Locate the cell with the specified text and output its (X, Y) center coordinate. 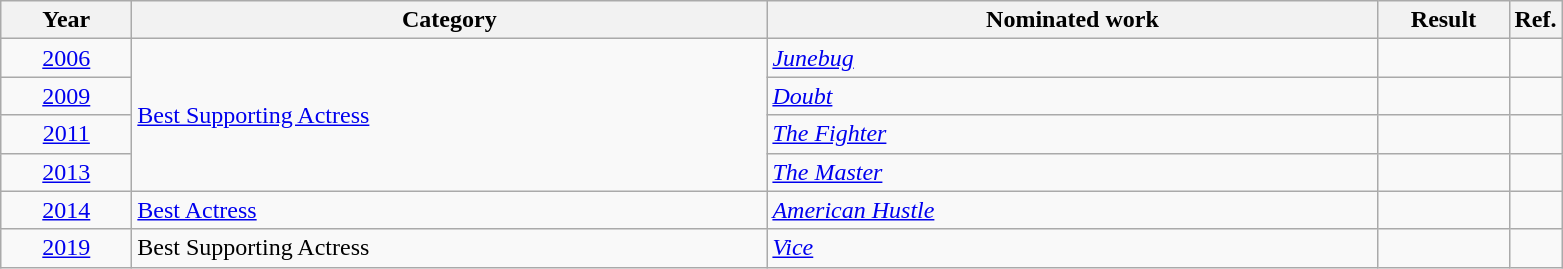
The Master (1072, 172)
2006 (66, 58)
Best Actress (450, 210)
Category (450, 20)
2009 (66, 96)
Result (1444, 20)
The Fighter (1072, 134)
2011 (66, 134)
2013 (66, 172)
Year (66, 20)
Nominated work (1072, 20)
Ref. (1536, 20)
American Hustle (1072, 210)
Vice (1072, 248)
2019 (66, 248)
Junebug (1072, 58)
Doubt (1072, 96)
2014 (66, 210)
